Return (X, Y) of the center of cell containing provided text 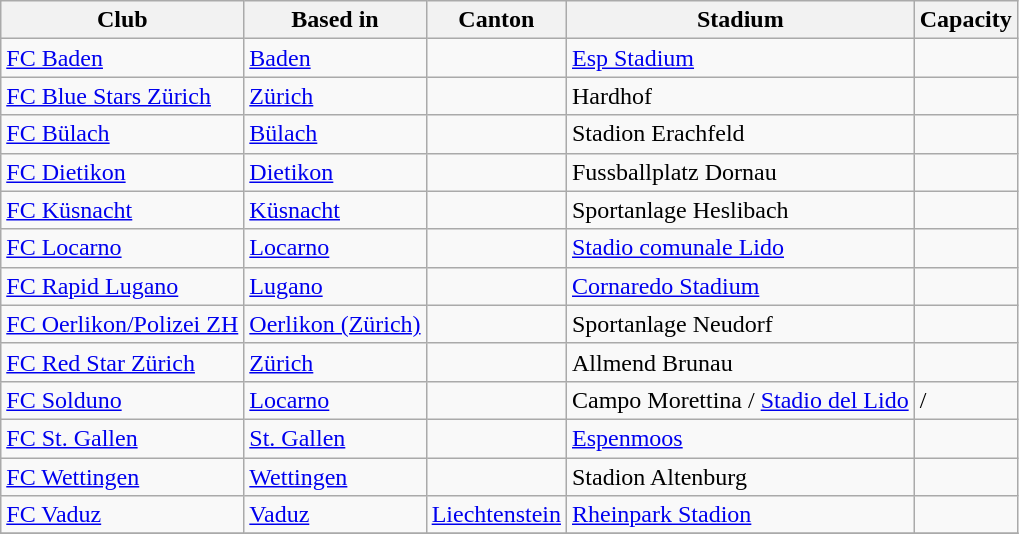
/ (966, 400)
Küsnacht (335, 210)
Sportanlage Heslibach (740, 210)
FC St. Gallen (122, 438)
Fussballplatz Dornau (740, 172)
Canton (496, 20)
Rheinpark Stadion (740, 515)
Stadion Altenburg (740, 477)
Capacity (966, 20)
Liechtenstein (496, 515)
Club (122, 20)
Campo Morettina / Stadio del Lido (740, 400)
Espenmoos (740, 438)
Esp Stadium (740, 58)
Hardhof (740, 96)
Bülach (335, 134)
Dietikon (335, 172)
FC Locarno (122, 248)
FC Rapid Lugano (122, 286)
Sportanlage Neudorf (740, 324)
FC Solduno (122, 400)
FC Küsnacht (122, 210)
FC Vaduz (122, 515)
Oerlikon (Zürich) (335, 324)
FC Oerlikon/Polizei ZH (122, 324)
FC Dietikon (122, 172)
Allmend Brunau (740, 362)
Stadio comunale Lido (740, 248)
Lugano (335, 286)
Stadium (740, 20)
Wettingen (335, 477)
Vaduz (335, 515)
St. Gallen (335, 438)
FC Blue Stars Zürich (122, 96)
Stadion Erachfeld (740, 134)
Based in (335, 20)
Cornaredo Stadium (740, 286)
FC Red Star Zürich (122, 362)
FC Wettingen (122, 477)
FC Bülach (122, 134)
FC Baden (122, 58)
Baden (335, 58)
